Pinpoint the cell where the given text exists, returning its [X, Y] midpoint coordinate. 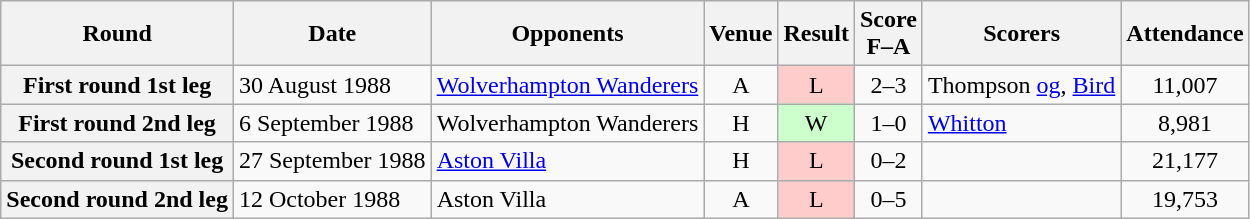
21,177 [1185, 161]
Attendance [1185, 34]
First round 2nd leg [118, 123]
ScoreF–A [888, 34]
8,981 [1185, 123]
Thompson og, Bird [1021, 85]
W [816, 123]
0–2 [888, 161]
0–5 [888, 199]
1–0 [888, 123]
Scorers [1021, 34]
19,753 [1185, 199]
Second round 2nd leg [118, 199]
2–3 [888, 85]
Round [118, 34]
30 August 1988 [332, 85]
12 October 1988 [332, 199]
First round 1st leg [118, 85]
Result [816, 34]
11,007 [1185, 85]
27 September 1988 [332, 161]
Whitton [1021, 123]
Opponents [568, 34]
6 September 1988 [332, 123]
Venue [741, 34]
Second round 1st leg [118, 161]
Date [332, 34]
